Detect which cell encompasses the target text, then output its (X, Y) center coordinate. 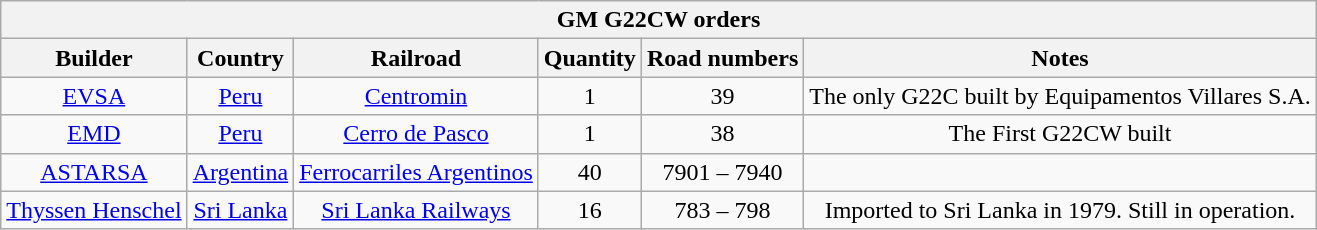
16 (590, 210)
Cerro de Pasco (416, 134)
GM G22CW orders (659, 20)
Centromin (416, 96)
Notes (1060, 58)
Imported to Sri Lanka in 1979. Still in operation. (1060, 210)
Sri Lanka (240, 210)
Builder (94, 58)
EVSA (94, 96)
39 (722, 96)
The First G22CW built (1060, 134)
Thyssen Henschel (94, 210)
The only G22C built by Equipamentos Villares S.A. (1060, 96)
EMD (94, 134)
40 (590, 172)
7901 – 7940 (722, 172)
Country (240, 58)
Sri Lanka Railways (416, 210)
783 – 798 (722, 210)
38 (722, 134)
Quantity (590, 58)
ASTARSA (94, 172)
Railroad (416, 58)
Road numbers (722, 58)
Ferrocarriles Argentinos (416, 172)
Argentina (240, 172)
